Pinpoint the cell where the given text exists, returning its (X, Y) midpoint coordinate. 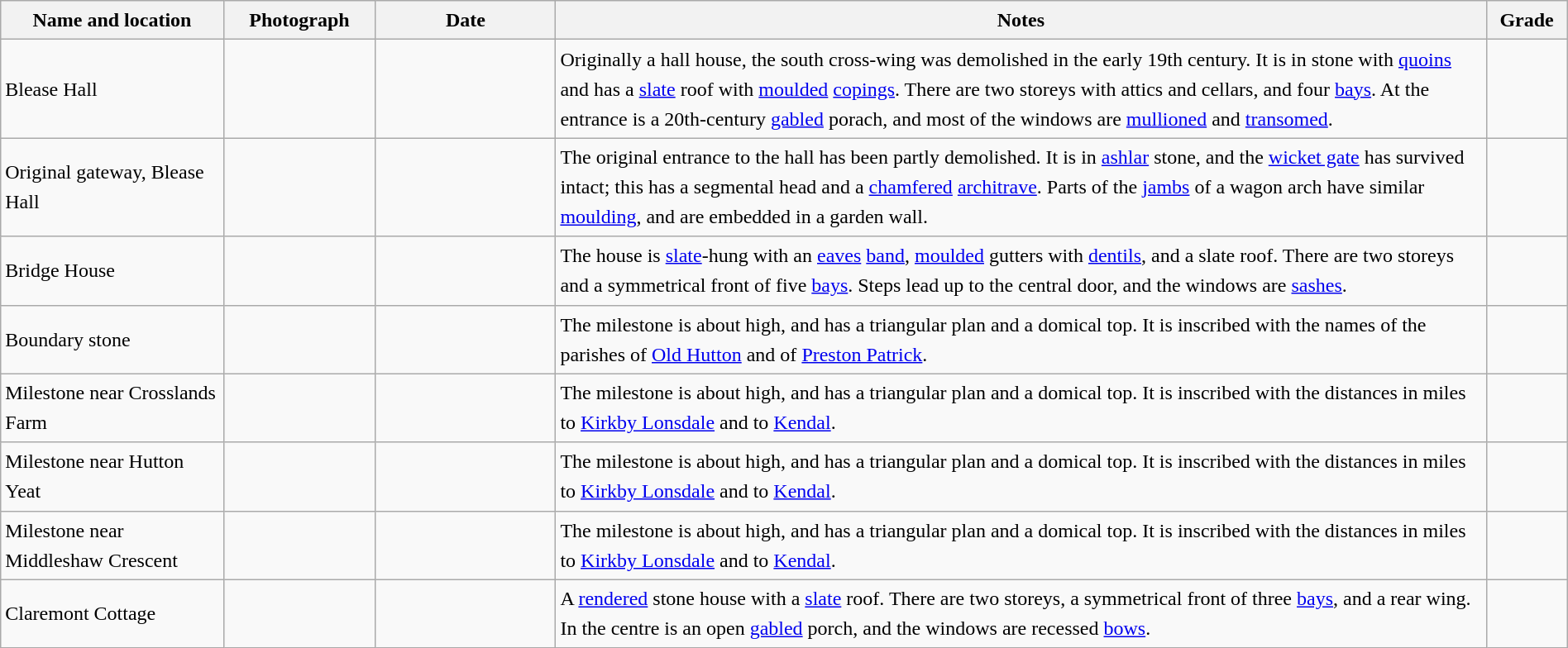
Bridge House (112, 271)
Grade (1527, 20)
Claremont Cottage (112, 613)
Milestone near Crosslands Farm (112, 408)
Notes (1021, 20)
Photograph (299, 20)
Milestone near Middleshaw Crescent (112, 546)
Date (466, 20)
Original gateway, Blease Hall (112, 187)
Milestone near Hutton Yeat (112, 476)
Blease Hall (112, 89)
Boundary stone (112, 339)
Name and location (112, 20)
